Scan for the cell matching the given text and deliver its (x, y) coordinate at center. 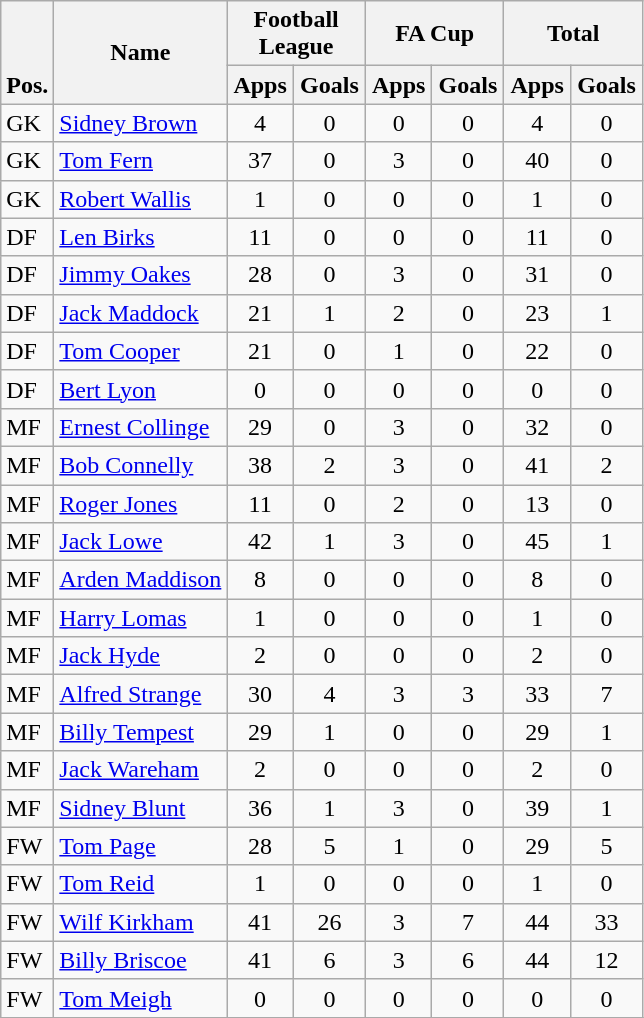
42 (260, 542)
Name (140, 52)
Ernest Collinge (140, 427)
45 (538, 542)
Robert Wallis (140, 199)
38 (260, 465)
Alfred Strange (140, 694)
Jimmy Oakes (140, 275)
Bert Lyon (140, 389)
40 (538, 161)
Sidney Brown (140, 123)
Bob Connelly (140, 465)
22 (538, 351)
12 (606, 960)
Football League (296, 34)
39 (538, 808)
Roger Jones (140, 503)
Tom Meigh (140, 998)
30 (260, 694)
Jack Hyde (140, 656)
32 (538, 427)
37 (260, 161)
Tom Page (140, 846)
Sidney Blunt (140, 808)
Wilf Kirkham (140, 922)
Tom Reid (140, 884)
Jack Lowe (140, 542)
Billy Briscoe (140, 960)
Billy Tempest (140, 732)
Pos. (28, 52)
Arden Maddison (140, 580)
26 (329, 922)
31 (538, 275)
Jack Maddock (140, 313)
FA Cup (434, 34)
13 (538, 503)
Tom Cooper (140, 351)
Tom Fern (140, 161)
Harry Lomas (140, 618)
36 (260, 808)
Len Birks (140, 237)
Total (574, 34)
Jack Wareham (140, 770)
23 (538, 313)
